Scan for the cell matching the given text and deliver its (X, Y) coordinate at center. 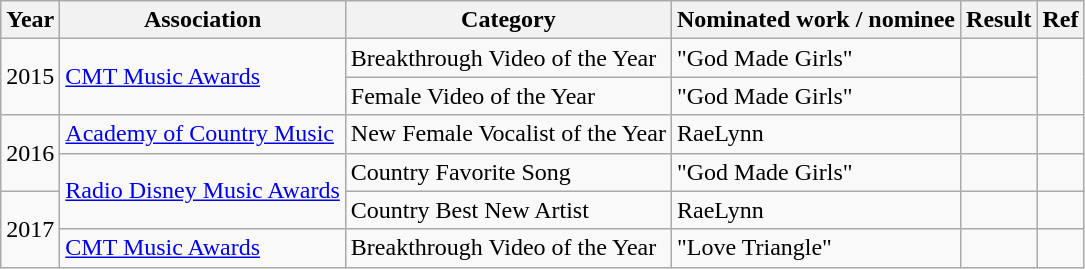
2016 (30, 153)
Academy of Country Music (203, 134)
"Love Triangle" (816, 248)
Ref (1060, 20)
New Female Vocalist of the Year (508, 134)
2015 (30, 77)
Result (999, 20)
2017 (30, 229)
Radio Disney Music Awards (203, 191)
Female Video of the Year (508, 96)
Nominated work / nominee (816, 20)
Category (508, 20)
Country Favorite Song (508, 172)
Association (203, 20)
Year (30, 20)
Country Best New Artist (508, 210)
